Pinpoint the cell where the given text exists, returning its (X, Y) midpoint coordinate. 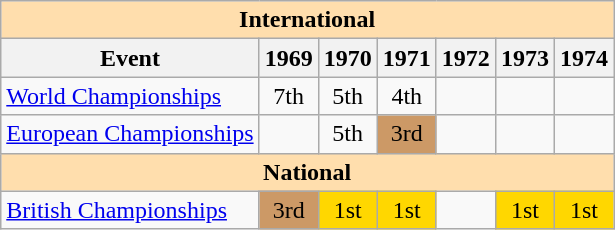
1972 (466, 58)
European Championships (130, 134)
1974 (584, 58)
1971 (406, 58)
1969 (288, 58)
National (308, 172)
British Championships (130, 210)
1973 (524, 58)
World Championships (130, 96)
4th (406, 96)
Event (130, 58)
International (308, 20)
1970 (348, 58)
7th (288, 96)
